Determine the (x, y) coordinate at the center of the cell enclosing the given text.  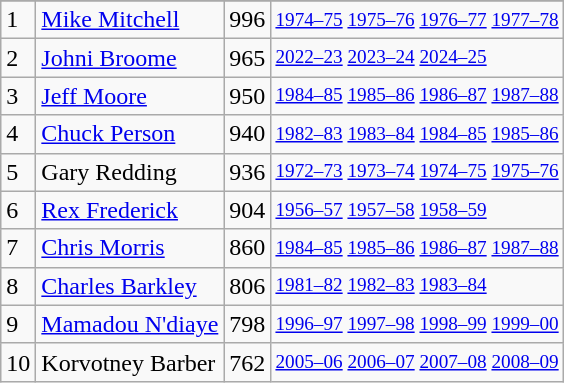
5 (18, 172)
Chris Morris (130, 248)
965 (248, 58)
9 (18, 324)
1981–82 1982–83 1983–84 (417, 286)
Rex Frederick (130, 210)
1982–83 1983–84 1984–85 1985–86 (417, 134)
Charles Barkley (130, 286)
1974–75 1975–76 1976–77 1977–78 (417, 20)
798 (248, 324)
Mike Mitchell (130, 20)
1 (18, 20)
6 (18, 210)
8 (18, 286)
7 (18, 248)
860 (248, 248)
Korvotney Barber (130, 362)
3 (18, 96)
996 (248, 20)
4 (18, 134)
2005–06 2006–07 2007–08 2008–09 (417, 362)
806 (248, 286)
Gary Redding (130, 172)
Jeff Moore (130, 96)
904 (248, 210)
10 (18, 362)
2022–23 2023–24 2024–25 (417, 58)
1956–57 1957–58 1958–59 (417, 210)
936 (248, 172)
2 (18, 58)
1996–97 1997–98 1998–99 1999–00 (417, 324)
940 (248, 134)
Chuck Person (130, 134)
762 (248, 362)
Johni Broome (130, 58)
950 (248, 96)
Mamadou N'diaye (130, 324)
1972–73 1973–74 1974–75 1975–76 (417, 172)
